Extract the [X, Y] coordinate from the center of the cell holding the provided text.  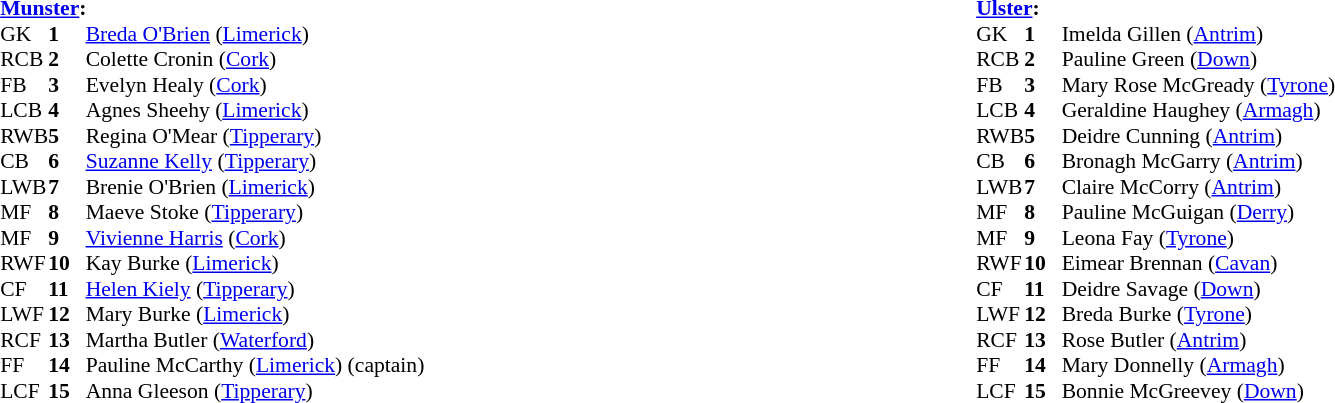
Martha Butler (Waterford) [256, 340]
Suzanne Kelly (Tipperary) [256, 161]
Agnes Sheehy (Limerick) [256, 111]
Colette Cronin (Cork) [256, 59]
Kay Burke (Limerick) [256, 263]
Maeve Stoke (Tipperary) [256, 213]
Brenie O'Brien (Limerick) [256, 187]
Vivienne Harris (Cork) [256, 238]
Evelyn Healy (Cork) [256, 85]
Breda O'Brien (Limerick) [256, 34]
Helen Kiely (Tipperary) [256, 289]
Pauline McCarthy (Limerick) (captain) [256, 365]
Mary Burke (Limerick) [256, 315]
Regina O'Mear (Tipperary) [256, 136]
